Provide the [X, Y] coordinate of the cell's center where the given text is located.  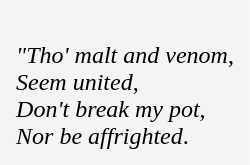
"Tho' malt and venom, Seem united, Don't break my pot, Nor be affrighted. [125, 82]
